Provide the (X, Y) coordinate of the cell's center where the given text is located.  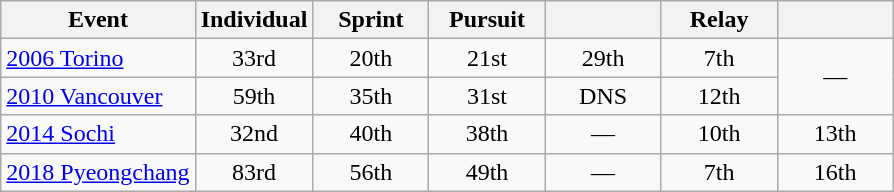
Event (98, 20)
13th (835, 134)
Pursuit (487, 20)
16th (835, 172)
20th (371, 58)
83rd (254, 172)
56th (371, 172)
Individual (254, 20)
DNS (603, 96)
Relay (719, 20)
38th (487, 134)
33rd (254, 58)
49th (487, 172)
59th (254, 96)
2018 Pyeongchang (98, 172)
32nd (254, 134)
2006 Torino (98, 58)
12th (719, 96)
29th (603, 58)
2014 Sochi (98, 134)
35th (371, 96)
10th (719, 134)
31st (487, 96)
2010 Vancouver (98, 96)
40th (371, 134)
Sprint (371, 20)
21st (487, 58)
